Capture the cell that displays the provided text and extract its [x, y] central coordinate. 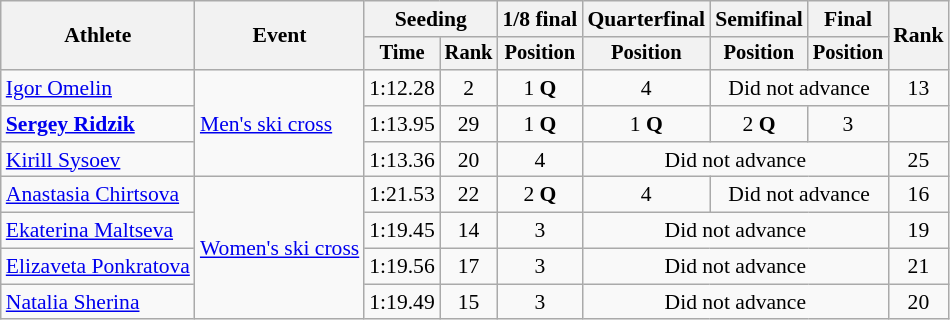
Sergey Ridzik [98, 124]
1:19.45 [402, 231]
21 [918, 267]
Seeding [430, 19]
25 [918, 160]
13 [918, 88]
1:19.49 [402, 302]
Semifinal [759, 19]
14 [469, 231]
22 [469, 195]
Ekaterina Maltseva [98, 231]
17 [469, 267]
29 [469, 124]
Igor Omelin [98, 88]
1:12.28 [402, 88]
1:19.56 [402, 267]
Women's ski cross [280, 248]
Kirill Sysoev [98, 160]
1:21.53 [402, 195]
Natalia Sherina [98, 302]
Time [402, 54]
Quarterfinal [646, 19]
2 [469, 88]
15 [469, 302]
Athlete [98, 36]
Event [280, 36]
19 [918, 231]
Anastasia Chirtsova [98, 195]
1:13.36 [402, 160]
1/8 final [540, 19]
Men's ski cross [280, 124]
Elizaveta Ponkratova [98, 267]
Final [848, 19]
1:13.95 [402, 124]
16 [918, 195]
